For the text-containing cell, return its midpoint in (x, y) coordinate format. 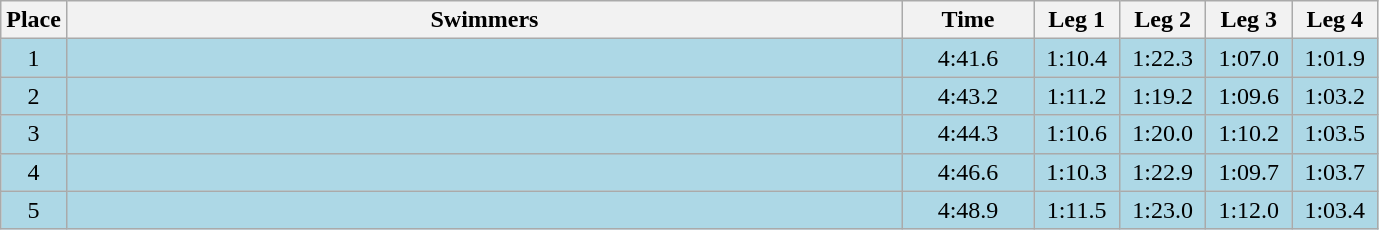
1:10.3 (1077, 172)
4:48.9 (968, 210)
1:19.2 (1163, 96)
1:03.2 (1335, 96)
Leg 2 (1163, 20)
4:41.6 (968, 58)
1:11.5 (1077, 210)
1:09.7 (1249, 172)
2 (34, 96)
1:03.7 (1335, 172)
1:01.9 (1335, 58)
1:12.0 (1249, 210)
4:44.3 (968, 134)
Place (34, 20)
Swimmers (484, 20)
3 (34, 134)
Leg 3 (1249, 20)
1:22.3 (1163, 58)
Time (968, 20)
1:10.2 (1249, 134)
1:07.0 (1249, 58)
1:23.0 (1163, 210)
4 (34, 172)
1:03.5 (1335, 134)
1 (34, 58)
1:03.4 (1335, 210)
1:22.9 (1163, 172)
1:11.2 (1077, 96)
Leg 1 (1077, 20)
1:10.4 (1077, 58)
1:10.6 (1077, 134)
1:20.0 (1163, 134)
4:46.6 (968, 172)
4:43.2 (968, 96)
5 (34, 210)
Leg 4 (1335, 20)
1:09.6 (1249, 96)
